Extract the (x, y) coordinate from the center of the cell holding the provided text.  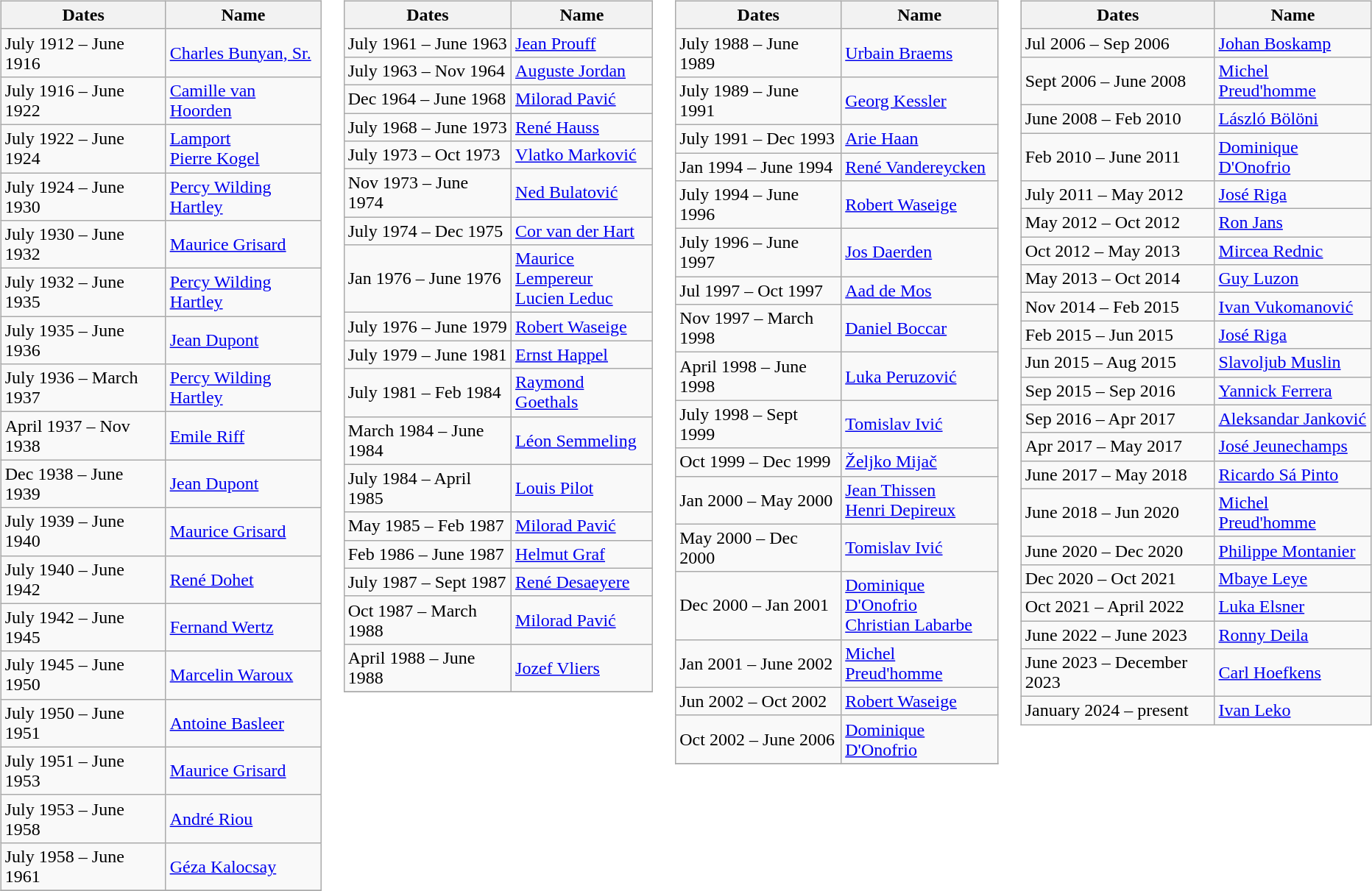
Oct 1987 – March 1988 (427, 620)
Philippe Montanier (1293, 550)
July 1945 – June 1950 (83, 675)
July 1984 – April 1985 (427, 489)
Raymond Goethals (582, 393)
July 1979 – June 1981 (427, 355)
Jean Thissen Henri Depireux (920, 500)
Jul 1997 – Oct 1997 (758, 291)
Fernand Wertz (243, 627)
July 1936 – March 1937 (83, 388)
Luka Peruzović (920, 377)
July 1932 – June 1935 (83, 293)
Dec 1964 – June 1968 (427, 99)
Ronny Deila (1293, 635)
Oct 2021 – April 2022 (1117, 606)
Johan Boskamp (1293, 43)
July 1940 – June 1942 (83, 580)
July 1996 – June 1997 (758, 253)
Apr 2017 – May 2017 (1117, 447)
Jozef Vliers (582, 668)
Sept 2006 – June 2008 (1117, 81)
Nov 1997 – March 1998 (758, 328)
July 1958 – June 1961 (83, 867)
June 2018 – Jun 2020 (1117, 512)
June 2008 – Feb 2010 (1117, 118)
László Bölöni (1293, 118)
July 1951 – June 1953 (83, 771)
June 2017 – May 2018 (1117, 475)
July 1930 – June 1932 (83, 244)
Jos Daerden (920, 253)
May 1985 – Feb 1987 (427, 526)
July 1974 – Dec 1975 (427, 231)
July 1963 – Nov 1964 (427, 71)
July 1989 – June 1991 (758, 100)
Jan 1976 – June 1976 (427, 279)
Yannick Ferrera (1293, 391)
Antoine Basleer (243, 723)
Léon Semmeling (582, 440)
René Vandereycken (920, 167)
Jun 2002 – Oct 2002 (758, 701)
Louis Pilot (582, 489)
April 1988 – June 1988 (427, 668)
Guy Luzon (1293, 279)
Oct 2002 – June 2006 (758, 739)
Auguste Jordan (582, 71)
April 1937 – Nov 1938 (83, 436)
Cor van der Hart (582, 231)
July 1939 – June 1940 (83, 531)
Nov 1973 – June 1974 (427, 193)
Feb 2010 – June 2011 (1117, 156)
Ernst Happel (582, 355)
Mbaye Leye (1293, 578)
July 1981 – Feb 1984 (427, 393)
Lamport Pierre Kogel (243, 149)
Georg Kessler (920, 100)
Carl Hoefkens (1293, 672)
Dec 1938 – June 1939 (83, 484)
Feb 1986 – June 1987 (427, 554)
Jan 2001 – June 2002 (758, 664)
René Desaeyere (582, 582)
January 2024 – present (1117, 711)
Ned Bulatović (582, 193)
Emile Riff (243, 436)
Dec 2020 – Oct 2021 (1117, 578)
Mircea Rednic (1293, 251)
July 1991 – Dec 1993 (758, 138)
July 1976 – June 1979 (427, 327)
July 1924 – June 1930 (83, 196)
Jul 2006 – Sep 2006 (1117, 43)
Jan 2000 – May 2000 (758, 500)
March 1984 – June 1984 (427, 440)
July 1968 – June 1973 (427, 127)
Maurice Lempereur Lucien Leduc (582, 279)
April 1998 – June 1998 (758, 377)
Oct 1999 – Dec 1999 (758, 462)
Sep 2015 – Sep 2016 (1117, 391)
May 2000 – Dec 2000 (758, 547)
Jan 1994 – June 1994 (758, 167)
Helmut Graf (582, 554)
Urbain Braems (920, 53)
André Riou (243, 818)
Daniel Boccar (920, 328)
Dec 2000 – Jan 2001 (758, 606)
July 2011 – May 2012 (1117, 195)
July 1922 – June 1924 (83, 149)
Jun 2015 – Aug 2015 (1117, 363)
René Dohet (243, 580)
Ivan Leko (1293, 711)
June 2022 – June 2023 (1117, 635)
June 2020 – Dec 2020 (1117, 550)
Arie Haan (920, 138)
July 1998 – Sept 1999 (758, 424)
Géza Kalocsay (243, 867)
Oct 2012 – May 2013 (1117, 251)
Slavoljub Muslin (1293, 363)
Ricardo Sá Pinto (1293, 475)
July 1994 – June 1996 (758, 205)
Dominique D'Onofrio Christian Labarbe (920, 606)
July 1935 – June 1936 (83, 340)
Luka Elsner (1293, 606)
Aleksandar Janković (1293, 419)
July 1961 – June 1963 (427, 43)
Ron Jans (1293, 223)
Feb 2015 – Jun 2015 (1117, 335)
July 1987 – Sept 1987 (427, 582)
Ivan Vukomanović (1293, 307)
July 1942 – June 1945 (83, 627)
Nov 2014 – Feb 2015 (1117, 307)
May 2013 – Oct 2014 (1117, 279)
Charles Bunyan, Sr. (243, 53)
Sep 2016 – Apr 2017 (1117, 419)
Vlatko Marković (582, 155)
Jean Prouff (582, 43)
July 1953 – June 1958 (83, 818)
July 1912 – June 1916 (83, 53)
June 2023 – December 2023 (1117, 672)
May 2012 – Oct 2012 (1117, 223)
July 1916 – June 1922 (83, 100)
July 1988 – June 1989 (758, 53)
Željko Mijač (920, 462)
René Hauss (582, 127)
José Jeunechamps (1293, 447)
July 1950 – June 1951 (83, 723)
Marcelin Waroux (243, 675)
Aad de Mos (920, 291)
July 1973 – Oct 1973 (427, 155)
Camille van Hoorden (243, 100)
